Pinpoint the cell where the given text exists, returning its [X, Y] midpoint coordinate. 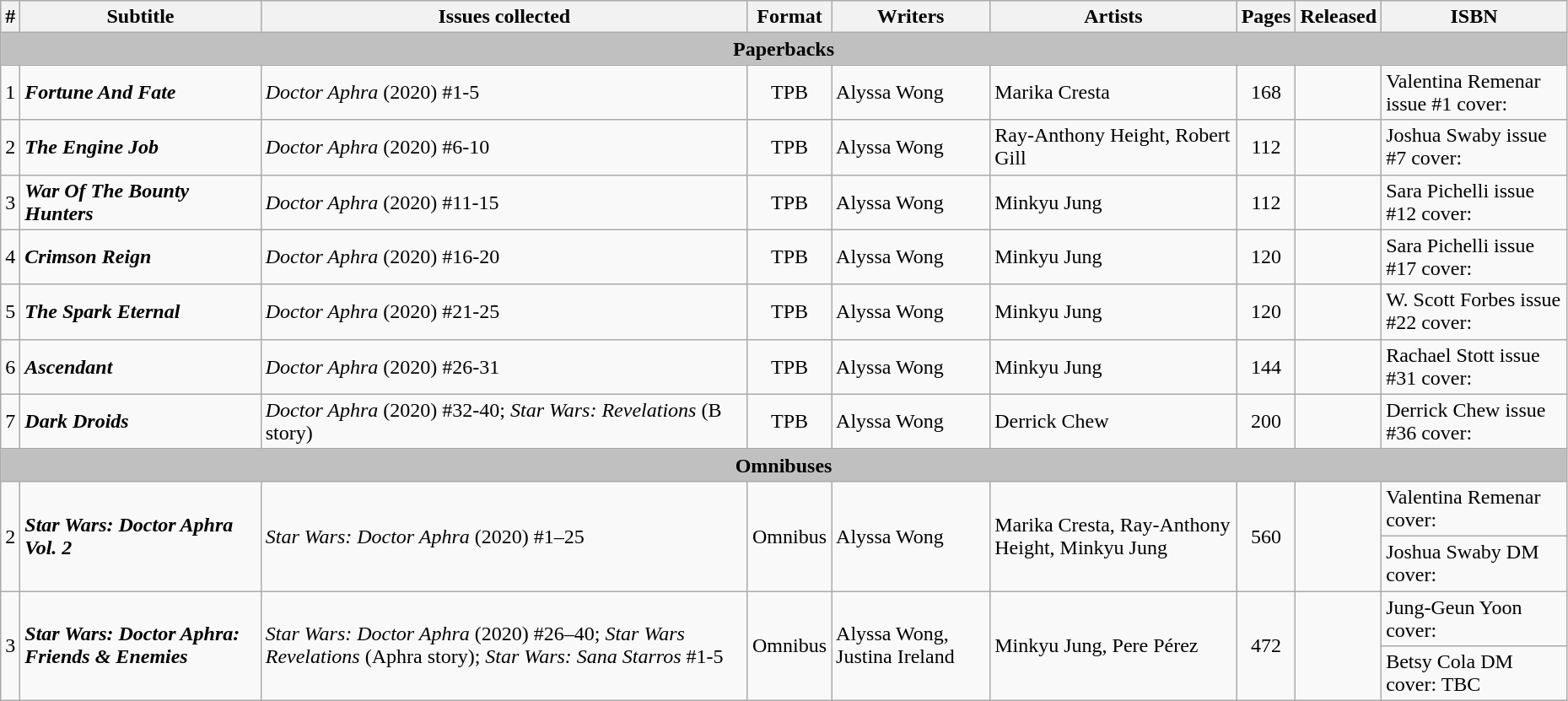
Valentina Remenar issue #1 cover: [1474, 93]
W. Scott Forbes issue #22 cover: [1474, 312]
7 [10, 422]
Star Wars: Doctor Aphra: Friends & Enemies [140, 645]
Artists [1113, 17]
Doctor Aphra (2020) #32-40; Star Wars: Revelations (B story) [504, 422]
Star Wars: Doctor Aphra (2020) #1–25 [504, 536]
Marika Cresta [1113, 93]
Doctor Aphra (2020) #1-5 [504, 93]
Doctor Aphra (2020) #26-31 [504, 366]
Betsy Cola DM cover: TBC [1474, 673]
Doctor Aphra (2020) #6-10 [504, 147]
# [10, 17]
560 [1266, 536]
5 [10, 312]
Format [789, 17]
Sara Pichelli issue #12 cover: [1474, 202]
Derrick Chew issue #36 cover: [1474, 422]
Sara Pichelli issue #17 cover: [1474, 256]
Fortune And Fate [140, 93]
Doctor Aphra (2020) #16-20 [504, 256]
144 [1266, 366]
Doctor Aphra (2020) #21-25 [504, 312]
Valentina Remenar cover: [1474, 508]
Doctor Aphra (2020) #11-15 [504, 202]
1 [10, 93]
Released [1339, 17]
Ascendant [140, 366]
6 [10, 366]
The Engine Job [140, 147]
Jung-Geun Yoon cover: [1474, 617]
Joshua Swaby issue #7 cover: [1474, 147]
Crimson Reign [140, 256]
Pages [1266, 17]
Dark Droids [140, 422]
Ray-Anthony Height, Robert Gill [1113, 147]
168 [1266, 93]
Joshua Swaby DM cover: [1474, 563]
200 [1266, 422]
War Of The Bounty Hunters [140, 202]
Rachael Stott issue #31 cover: [1474, 366]
Issues collected [504, 17]
Subtitle [140, 17]
Omnibuses [784, 465]
472 [1266, 645]
Writers [911, 17]
Minkyu Jung, Pere Pérez [1113, 645]
Alyssa Wong, Justina Ireland [911, 645]
4 [10, 256]
The Spark Eternal [140, 312]
Marika Cresta, Ray-Anthony Height, Minkyu Jung [1113, 536]
Star Wars: Doctor Aphra Vol. 2 [140, 536]
Derrick Chew [1113, 422]
Star Wars: Doctor Aphra (2020) #26–40; Star Wars Revelations (Aphra story); Star Wars: Sana Starros #1-5 [504, 645]
ISBN [1474, 17]
Paperbacks [784, 49]
